Output the (x, y) coordinate of the center of the cell containing the given text.  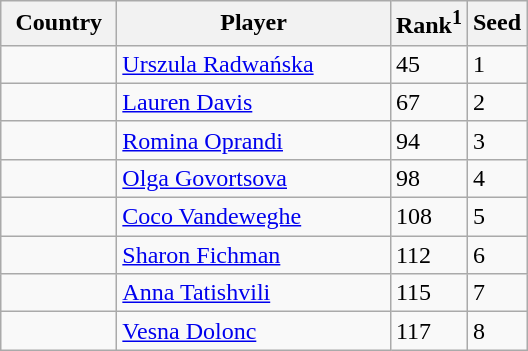
Seed (496, 24)
98 (428, 178)
Lauren Davis (254, 102)
Player (254, 24)
117 (428, 331)
3 (496, 140)
2 (496, 102)
Anna Tatishvili (254, 293)
6 (496, 255)
112 (428, 255)
45 (428, 64)
Olga Govortsova (254, 178)
Vesna Dolonc (254, 331)
108 (428, 217)
1 (496, 64)
Sharon Fichman (254, 255)
7 (496, 293)
Urszula Radwańska (254, 64)
Country (59, 24)
Rank1 (428, 24)
115 (428, 293)
94 (428, 140)
Coco Vandeweghe (254, 217)
67 (428, 102)
Romina Oprandi (254, 140)
8 (496, 331)
4 (496, 178)
5 (496, 217)
